Return the [x, y] coordinate for the center point of the cell that contains the specified text.  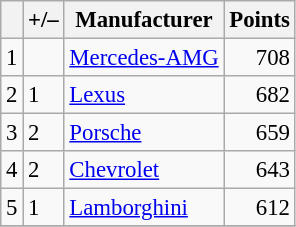
Points [260, 20]
4 [12, 170]
659 [260, 133]
3 [12, 133]
682 [260, 95]
Porsche [144, 133]
Chevrolet [144, 170]
Lamborghini [144, 208]
612 [260, 208]
708 [260, 58]
Lexus [144, 95]
Manufacturer [144, 20]
Mercedes-AMG [144, 58]
5 [12, 208]
643 [260, 170]
+/– [44, 20]
